From the cell containing the given text, extract its center point as (x, y) coordinate. 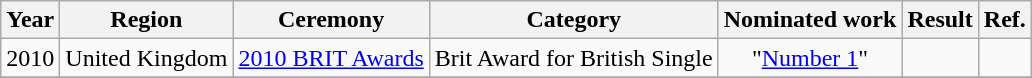
Region (146, 20)
United Kingdom (146, 58)
"Number 1" (810, 58)
Year (30, 20)
2010 (30, 58)
Brit Award for British Single (574, 58)
Ref. (1004, 20)
Result (940, 20)
Ceremony (331, 20)
2010 BRIT Awards (331, 58)
Category (574, 20)
Nominated work (810, 20)
